Extract the [x, y] coordinate from the center of the cell holding the provided text.  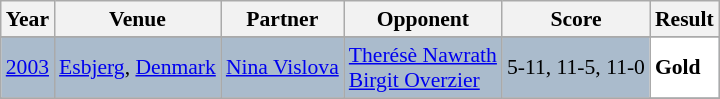
Nina Vislova [282, 68]
Opponent [423, 19]
Partner [282, 19]
2003 [28, 68]
Gold [684, 68]
Score [576, 19]
5-11, 11-5, 11-0 [576, 68]
Year [28, 19]
Venue [138, 19]
Result [684, 19]
Esbjerg, Denmark [138, 68]
Therésè Nawrath Birgit Overzier [423, 68]
